Search for the cell housing the specified text and yield its [X, Y] center coordinate. 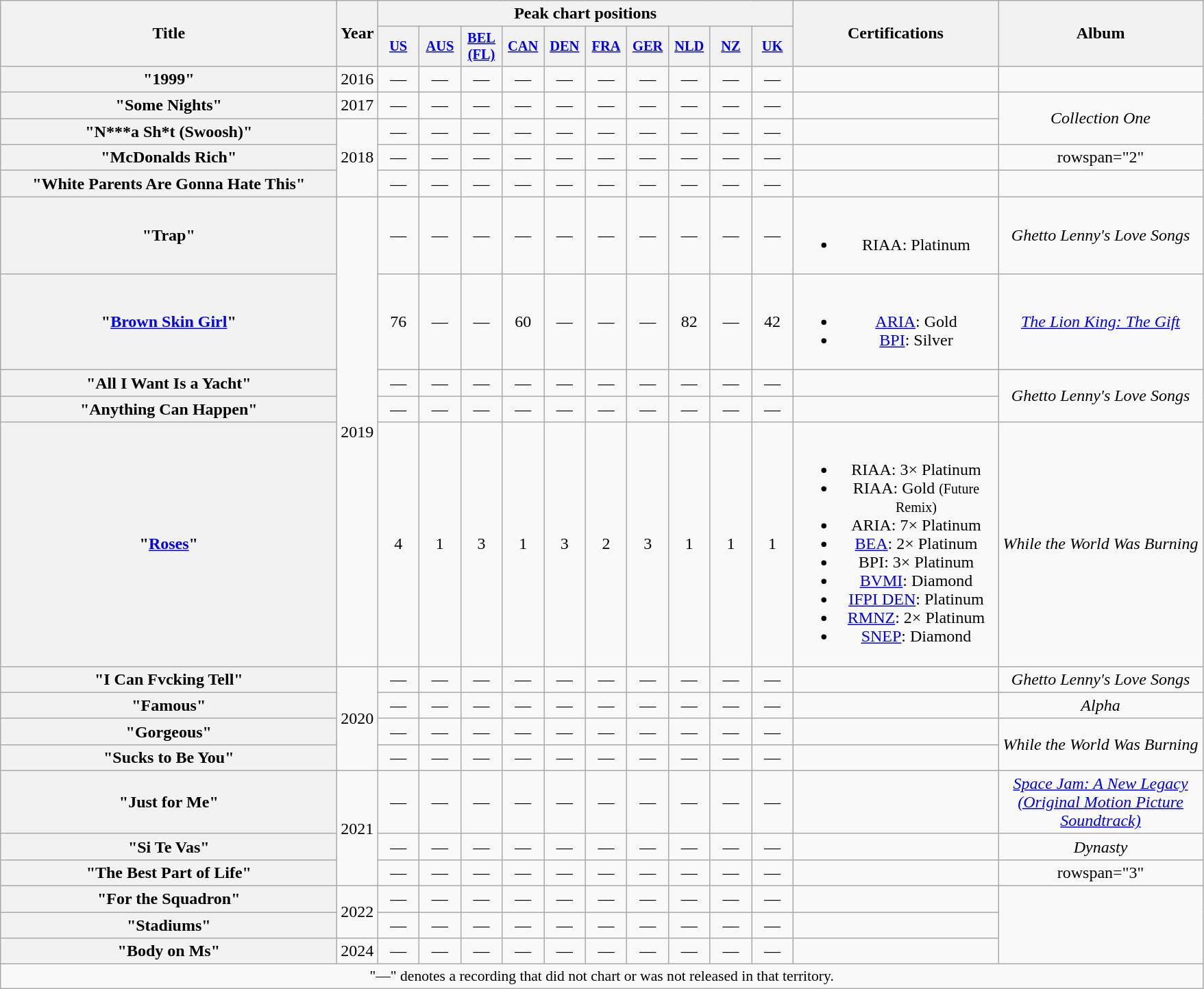
Year [358, 34]
2019 [358, 432]
76 [399, 322]
2024 [358, 951]
"McDonalds Rich" [169, 158]
"Roses" [169, 544]
"Just for Me" [169, 802]
US [399, 47]
RIAA: Platinum [895, 236]
"For the Squadron" [169, 899]
The Lion King: The Gift [1101, 322]
Alpha [1101, 705]
NLD [689, 47]
"I Can Fvcking Tell" [169, 679]
"Trap" [169, 236]
2017 [358, 106]
DEN [565, 47]
"1999" [169, 79]
Certifications [895, 34]
Album [1101, 34]
"White Parents Are Gonna Hate This" [169, 184]
42 [773, 322]
Title [169, 34]
82 [689, 322]
"The Best Part of Life" [169, 872]
"Some Nights" [169, 106]
GER [648, 47]
2021 [358, 828]
Peak chart positions [585, 14]
UK [773, 47]
CAN [524, 47]
rowspan="3" [1101, 872]
"Si Te Vas" [169, 846]
2022 [358, 912]
AUS [440, 47]
"Sucks to Be You" [169, 757]
BEL(FL) [481, 47]
Space Jam: A New Legacy (Original Motion Picture Soundtrack) [1101, 802]
Collection One [1101, 119]
"N***a Sh*t (Swoosh)" [169, 132]
"Brown Skin Girl" [169, 322]
2018 [358, 158]
"Anything Can Happen" [169, 409]
"Famous" [169, 705]
4 [399, 544]
Dynasty [1101, 846]
"—" denotes a recording that did not chart or was not released in that territory. [602, 977]
ARIA: GoldBPI: Silver [895, 322]
2016 [358, 79]
rowspan="2" [1101, 158]
"Stadiums" [169, 925]
NZ [730, 47]
2020 [358, 718]
60 [524, 322]
2 [606, 544]
"All I Want Is a Yacht" [169, 383]
"Body on Ms" [169, 951]
"Gorgeous" [169, 731]
FRA [606, 47]
